Output the (x, y) coordinate of the center of the cell containing the given text.  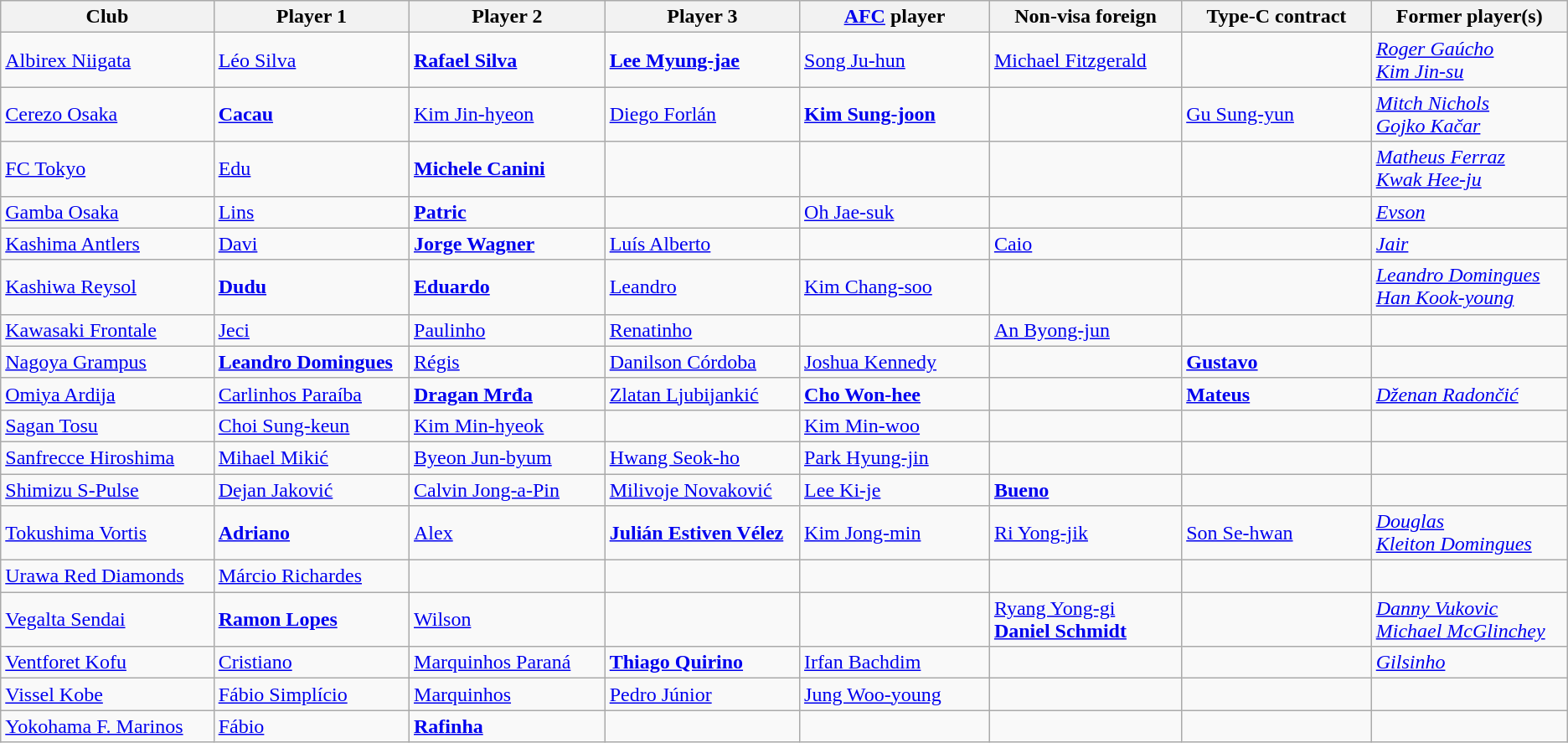
Diego Forlán (702, 114)
FC Tokyo (107, 169)
Dragan Mrđa (508, 394)
Caio (1086, 244)
Sanfrecce Hiroshima (107, 457)
Lee Myung-jae (702, 60)
Edu (312, 169)
Kawasaki Frontale (107, 330)
Nagoya Grampus (107, 362)
Son Se-hwan (1277, 533)
Cristiano (312, 663)
Byeon Jun-byum (508, 457)
Kim Min-woo (895, 426)
Douglas Kleiton Domingues (1469, 533)
Gilsinho (1469, 663)
Tokushima Vortis (107, 533)
Bueno (1086, 490)
Julián Estiven Vélez (702, 533)
Wilson (508, 620)
Jeci (312, 330)
Márcio Richardes (312, 576)
Carlinhos Paraíba (312, 394)
Omiya Ardija (107, 394)
Thiago Quirino (702, 663)
Park Hyung-jin (895, 457)
Dudu (312, 286)
Albirex Niigata (107, 60)
Renatinho (702, 330)
Kim Chang-soo (895, 286)
Evson (1469, 212)
Alex (508, 533)
Song Ju-hun (895, 60)
Gamba Osaka (107, 212)
Michele Canini (508, 169)
Ventforet Kofu (107, 663)
AFC player (895, 17)
Type-C contract (1277, 17)
Mihael Mikić (312, 457)
Fábio Simplício (312, 694)
Yokohama F. Marinos (107, 726)
Ramon Lopes (312, 620)
Lins (312, 212)
Danny Vukovic Michael McGlinchey (1469, 620)
Fábio (312, 726)
Lee Ki-je (895, 490)
Gu Sung-yun (1277, 114)
Irfan Bachdim (895, 663)
Urawa Red Diamonds (107, 576)
Milivoje Novaković (702, 490)
Luís Alberto (702, 244)
Marquinhos (508, 694)
Matheus Ferraz Kwak Hee-ju (1469, 169)
Player 2 (508, 17)
Former player(s) (1469, 17)
Player 3 (702, 17)
Kim Jin-hyeon (508, 114)
Kim Min-hyeok (508, 426)
Mitch Nichols Gojko Kačar (1469, 114)
Cerezo Osaka (107, 114)
Rafael Silva (508, 60)
Zlatan Ljubijankić (702, 394)
Kim Jong-min (895, 533)
Jair (1469, 244)
Gustavo (1277, 362)
Leandro Domingues (312, 362)
Dženan Radončić (1469, 394)
Sagan Tosu (107, 426)
Hwang Seok-ho (702, 457)
Adriano (312, 533)
Shimizu S-Pulse (107, 490)
Jorge Wagner (508, 244)
Club (107, 17)
Mateus (1277, 394)
Eduardo (508, 286)
Non-visa foreign (1086, 17)
Dejan Jaković (312, 490)
Calvin Jong-a-Pin (508, 490)
Marquinhos Paraná (508, 663)
Régis (508, 362)
Paulinho (508, 330)
An Byong-jun (1086, 330)
Patric (508, 212)
Player 1 (312, 17)
Léo Silva (312, 60)
Pedro Júnior (702, 694)
Cacau (312, 114)
Davi (312, 244)
Leandro (702, 286)
Cho Won-hee (895, 394)
Leandro Domingues Han Kook-young (1469, 286)
Kim Sung-joon (895, 114)
Jung Woo-young (895, 694)
Michael Fitzgerald (1086, 60)
Kashima Antlers (107, 244)
Roger Gaúcho Kim Jin-su (1469, 60)
Danilson Córdoba (702, 362)
Choi Sung-keun (312, 426)
Ryang Yong-gi Daniel Schmidt (1086, 620)
Joshua Kennedy (895, 362)
Oh Jae-suk (895, 212)
Vegalta Sendai (107, 620)
Kashiwa Reysol (107, 286)
Vissel Kobe (107, 694)
Ri Yong-jik (1086, 533)
Rafinha (508, 726)
